Return the (X, Y) coordinate for the center point of the cell that contains the specified text.  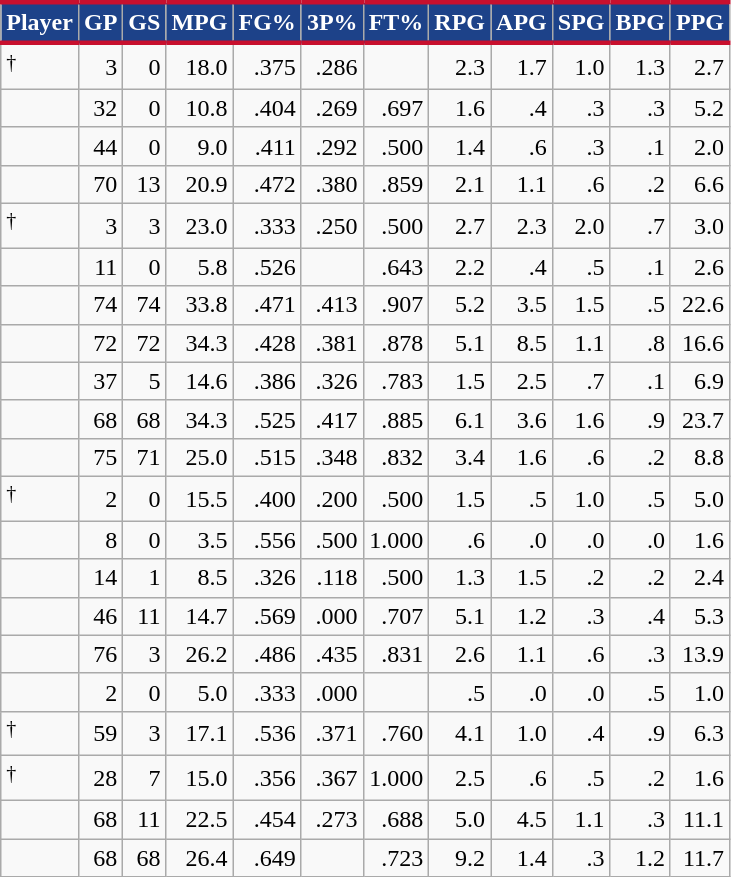
.526 (267, 267)
16.6 (700, 343)
MPG (200, 22)
SPG (581, 22)
FG% (267, 22)
59 (100, 734)
33.8 (200, 305)
10.8 (200, 108)
.783 (396, 381)
.536 (267, 734)
26.4 (200, 858)
.471 (267, 305)
.832 (396, 457)
9.2 (460, 858)
.411 (267, 146)
.367 (332, 778)
.859 (396, 184)
FT% (396, 22)
11.7 (700, 858)
.697 (396, 108)
.831 (396, 654)
.404 (267, 108)
.885 (396, 419)
23.0 (200, 226)
APG (522, 22)
2.4 (700, 578)
6.6 (700, 184)
23.7 (700, 419)
6.1 (460, 419)
8 (100, 540)
Player (40, 22)
.386 (267, 381)
.454 (267, 819)
.286 (332, 66)
9.0 (200, 146)
20.9 (200, 184)
.375 (267, 66)
.525 (267, 419)
.356 (267, 778)
.348 (332, 457)
2.2 (460, 267)
46 (100, 616)
3.4 (460, 457)
4.5 (522, 819)
14.7 (200, 616)
.556 (267, 540)
28 (100, 778)
6.3 (700, 734)
.472 (267, 184)
.707 (396, 616)
.381 (332, 343)
18.0 (200, 66)
44 (100, 146)
25.0 (200, 457)
.413 (332, 305)
.417 (332, 419)
7 (144, 778)
11.1 (700, 819)
.380 (332, 184)
14.6 (200, 381)
14 (100, 578)
.907 (396, 305)
3.0 (700, 226)
15.0 (200, 778)
8.8 (700, 457)
.371 (332, 734)
4.1 (460, 734)
37 (100, 381)
13 (144, 184)
22.5 (200, 819)
RPG (460, 22)
GP (100, 22)
.118 (332, 578)
.269 (332, 108)
5.8 (200, 267)
3.6 (522, 419)
.760 (396, 734)
.400 (267, 498)
15.5 (200, 498)
70 (100, 184)
6.9 (700, 381)
71 (144, 457)
.292 (332, 146)
76 (100, 654)
.569 (267, 616)
.273 (332, 819)
32 (100, 108)
1 (144, 578)
26.2 (200, 654)
17.1 (200, 734)
GS (144, 22)
.428 (267, 343)
.515 (267, 457)
5.3 (700, 616)
.649 (267, 858)
.200 (332, 498)
.435 (332, 654)
.250 (332, 226)
1.7 (522, 66)
22.6 (700, 305)
13.9 (700, 654)
75 (100, 457)
PPG (700, 22)
.486 (267, 654)
BPG (640, 22)
.688 (396, 819)
5 (144, 381)
.878 (396, 343)
.8 (640, 343)
.643 (396, 267)
.723 (396, 858)
2.1 (460, 184)
3P% (332, 22)
